From the cell containing the given text, extract its center point as (X, Y) coordinate. 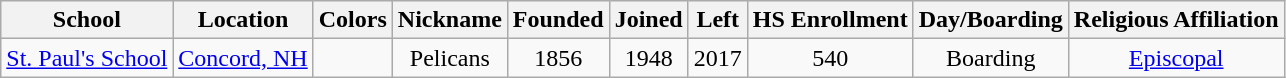
Location (243, 20)
1856 (558, 58)
Left (718, 20)
Founded (558, 20)
HS Enrollment (830, 20)
1948 (648, 58)
540 (830, 58)
St. Paul's School (87, 58)
Pelicans (450, 58)
Day/Boarding (990, 20)
Religious Affiliation (1176, 20)
Colors (352, 20)
Joined (648, 20)
Episcopal (1176, 58)
Concord, NH (243, 58)
Nickname (450, 20)
School (87, 20)
Boarding (990, 58)
2017 (718, 58)
